From the cell containing the given text, extract its center point as [X, Y] coordinate. 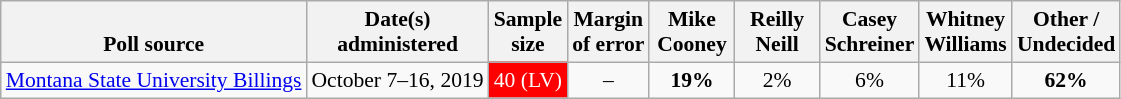
ReillyNeill [778, 32]
19% [692, 80]
October 7–16, 2019 [397, 80]
MikeCooney [692, 32]
– [608, 80]
11% [966, 80]
CaseySchreiner [870, 32]
6% [870, 80]
Date(s)administered [397, 32]
Montana State University Billings [154, 80]
40 (LV) [528, 80]
2% [778, 80]
Samplesize [528, 32]
Marginof error [608, 32]
62% [1066, 80]
WhitneyWilliams [966, 32]
Poll source [154, 32]
Other /Undecided [1066, 32]
